Return [X, Y] of the center of cell containing provided text 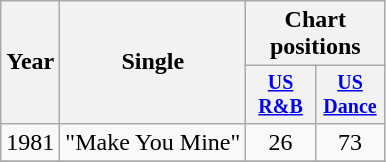
73 [350, 142]
Chart positions [316, 34]
USDance [350, 94]
26 [280, 142]
"Make You Mine" [153, 142]
1981 [30, 142]
Year [30, 62]
Single [153, 62]
USR&B [280, 94]
